Provide the (x, y) coordinate of the cell's center where the given text is located.  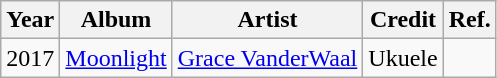
Credit (403, 20)
2017 (30, 58)
Year (30, 20)
Artist (268, 20)
Grace VanderWaal (268, 58)
Ukuele (403, 58)
Ref. (470, 20)
Moonlight (116, 58)
Album (116, 20)
